Pinpoint the cell where the given text exists, returning its [X, Y] midpoint coordinate. 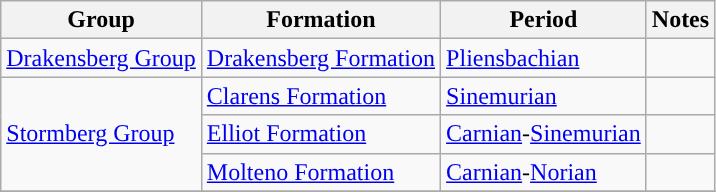
Formation [320, 20]
Stormberg Group [102, 134]
Carnian-Norian [544, 172]
Sinemurian [544, 96]
Clarens Formation [320, 96]
Drakensberg Group [102, 58]
Drakensberg Formation [320, 58]
Notes [680, 20]
Elliot Formation [320, 134]
Period [544, 20]
Carnian-Sinemurian [544, 134]
Molteno Formation [320, 172]
Pliensbachian [544, 58]
Group [102, 20]
